Determine the (X, Y) coordinate at the center of the cell enclosing the given text.  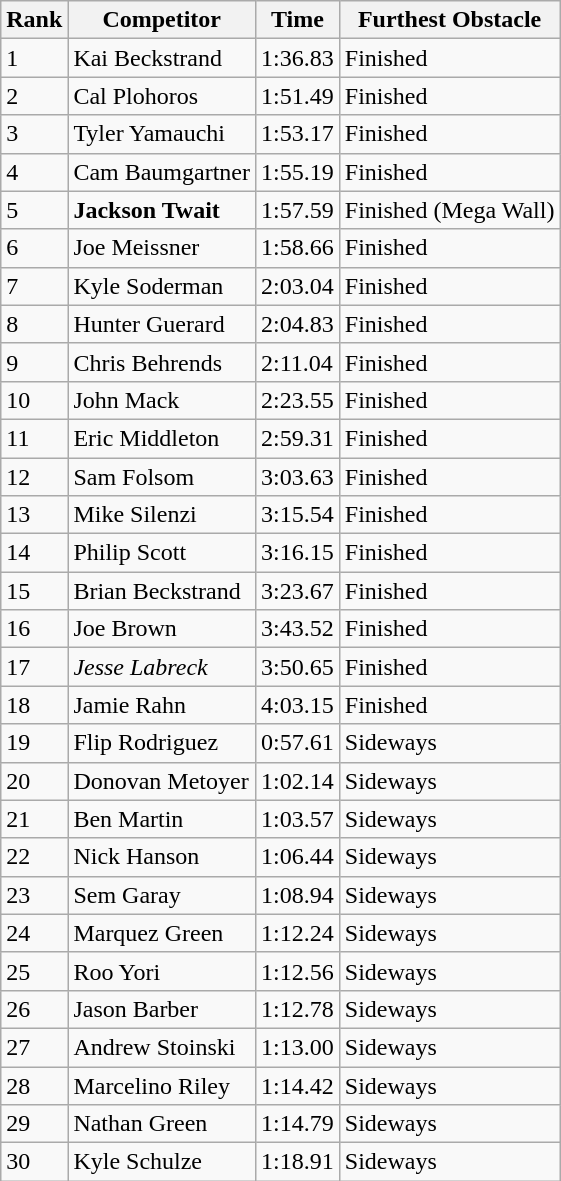
Jason Barber (162, 1009)
Sem Garay (162, 895)
2:23.55 (298, 400)
3:16.15 (298, 553)
4 (34, 172)
1 (34, 58)
2:03.04 (298, 286)
Nathan Green (162, 1124)
21 (34, 819)
1:51.49 (298, 96)
3:50.65 (298, 667)
3:43.52 (298, 629)
Tyler Yamauchi (162, 134)
Jesse Labreck (162, 667)
Donovan Metoyer (162, 781)
Furthest Obstacle (450, 20)
30 (34, 1162)
6 (34, 248)
8 (34, 324)
Brian Beckstrand (162, 591)
2:04.83 (298, 324)
1:14.42 (298, 1085)
26 (34, 1009)
1:02.14 (298, 781)
0:57.61 (298, 743)
20 (34, 781)
1:18.91 (298, 1162)
Joe Brown (162, 629)
11 (34, 438)
1:03.57 (298, 819)
27 (34, 1047)
1:12.24 (298, 933)
Andrew Stoinski (162, 1047)
Eric Middleton (162, 438)
Cam Baumgartner (162, 172)
1:06.44 (298, 857)
2:59.31 (298, 438)
1:13.00 (298, 1047)
Time (298, 20)
3 (34, 134)
10 (34, 400)
9 (34, 362)
3:03.63 (298, 477)
13 (34, 515)
1:53.17 (298, 134)
Jackson Twait (162, 210)
Rank (34, 20)
7 (34, 286)
1:14.79 (298, 1124)
15 (34, 591)
Kyle Soderman (162, 286)
2 (34, 96)
3:15.54 (298, 515)
Sam Folsom (162, 477)
Jamie Rahn (162, 705)
1:12.78 (298, 1009)
Kyle Schulze (162, 1162)
Roo Yori (162, 971)
19 (34, 743)
28 (34, 1085)
23 (34, 895)
Chris Behrends (162, 362)
Marquez Green (162, 933)
Hunter Guerard (162, 324)
5 (34, 210)
Cal Plohoros (162, 96)
12 (34, 477)
1:08.94 (298, 895)
29 (34, 1124)
17 (34, 667)
Marcelino Riley (162, 1085)
Mike Silenzi (162, 515)
2:11.04 (298, 362)
4:03.15 (298, 705)
1:36.83 (298, 58)
22 (34, 857)
1:58.66 (298, 248)
3:23.67 (298, 591)
Kai Beckstrand (162, 58)
Flip Rodriguez (162, 743)
John Mack (162, 400)
Competitor (162, 20)
1:12.56 (298, 971)
Ben Martin (162, 819)
1:57.59 (298, 210)
Finished (Mega Wall) (450, 210)
Joe Meissner (162, 248)
1:55.19 (298, 172)
14 (34, 553)
18 (34, 705)
16 (34, 629)
Philip Scott (162, 553)
25 (34, 971)
24 (34, 933)
Nick Hanson (162, 857)
